Identify which cell holds the provided text, then report its (x, y) central coordinate. 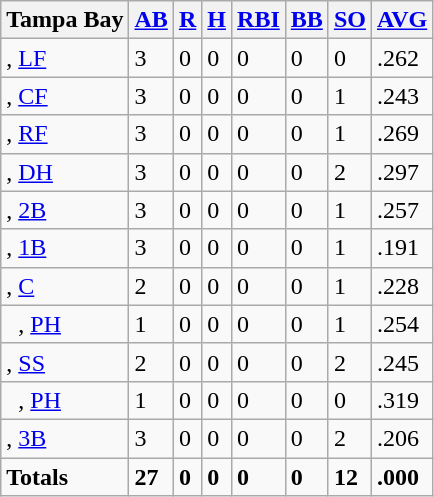
R (187, 20)
, LF (65, 58)
BB (306, 20)
.000 (402, 477)
.262 (402, 58)
RBI (259, 20)
Tampa Bay (65, 20)
.206 (402, 438)
SO (350, 20)
, C (65, 286)
Totals (65, 477)
.319 (402, 400)
, DH (65, 172)
.269 (402, 134)
27 (151, 477)
AVG (402, 20)
.243 (402, 96)
.191 (402, 248)
AB (151, 20)
, CF (65, 96)
.297 (402, 172)
.257 (402, 210)
, 3B (65, 438)
, RF (65, 134)
.228 (402, 286)
, SS (65, 362)
, 2B (65, 210)
, 1B (65, 248)
.245 (402, 362)
12 (350, 477)
.254 (402, 324)
H (217, 20)
